Return (x, y) of the center of cell containing provided text 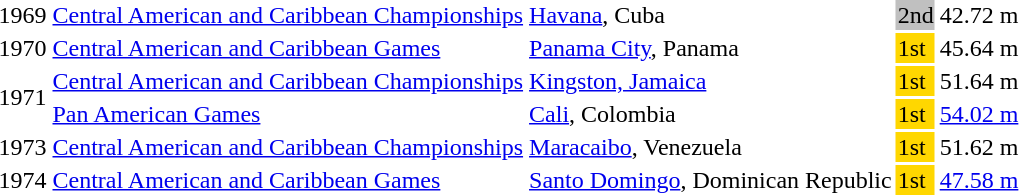
2nd (916, 15)
Santo Domingo, Dominican Republic (711, 180)
Pan American Games (288, 114)
Havana, Cuba (711, 15)
Panama City, Panama (711, 48)
Kingston, Jamaica (711, 81)
Maracaibo, Venezuela (711, 147)
Cali, Colombia (711, 114)
